Provide the (X, Y) coordinate of the cell's center where the given text is located.  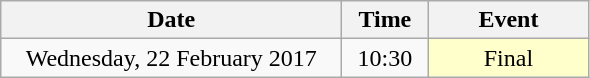
Wednesday, 22 February 2017 (172, 58)
Final (508, 58)
Date (172, 20)
10:30 (385, 58)
Time (385, 20)
Event (508, 20)
